Return the (x, y) coordinate for the center point of the cell that contains the specified text.  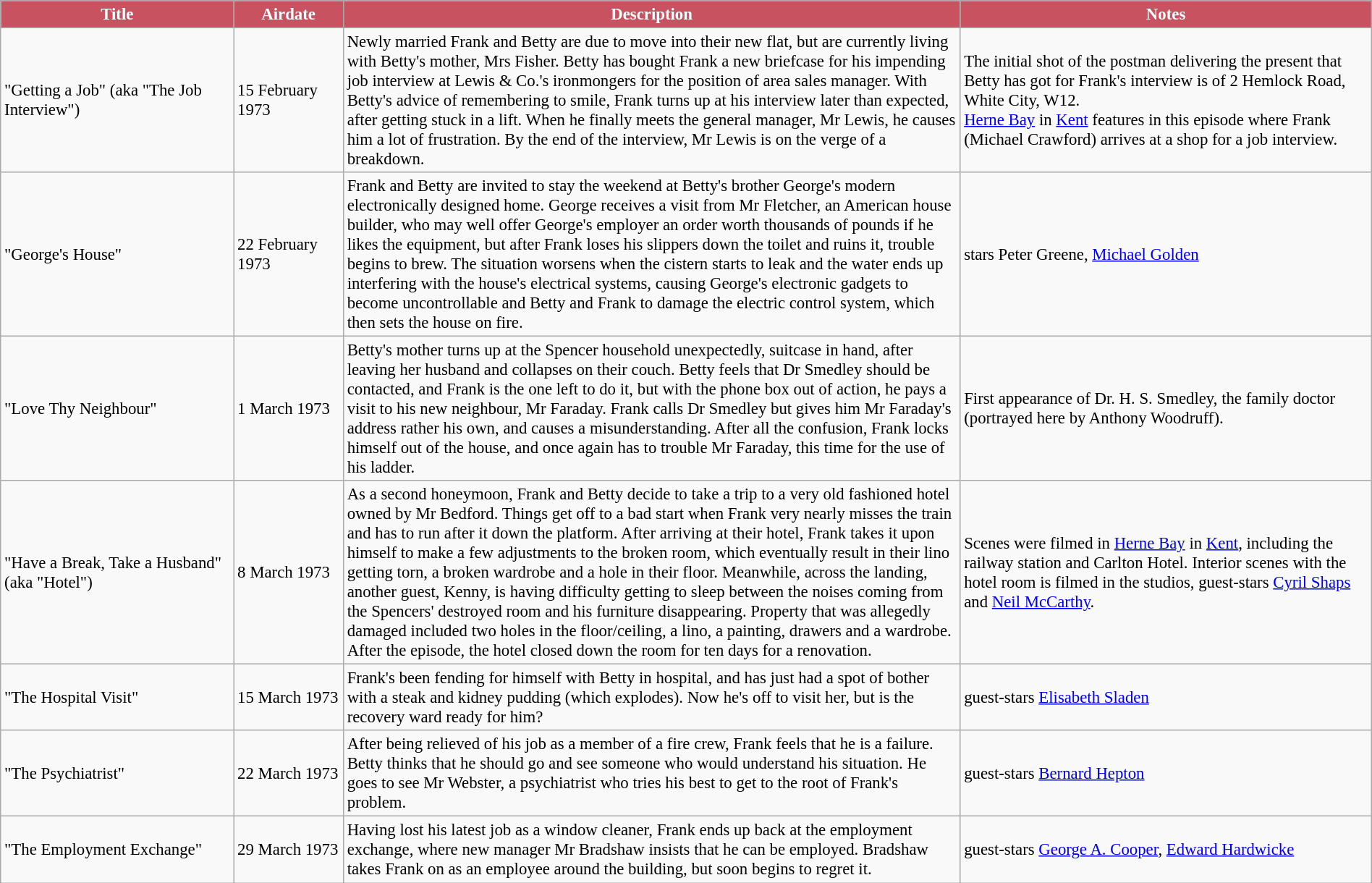
"The Hospital Visit" (117, 698)
"Getting a Job" (aka "The Job Interview") (117, 101)
22 February 1973 (289, 255)
1 March 1973 (289, 409)
guest-stars Bernard Hepton (1166, 774)
Airdate (289, 14)
First appearance of Dr. H. S. Smedley, the family doctor (portrayed here by Anthony Woodruff). (1166, 409)
"The Psychiatrist" (117, 774)
"George's House" (117, 255)
"Love Thy Neighbour" (117, 409)
guest-stars Elisabeth Sladen (1166, 698)
stars Peter Greene, Michael Golden (1166, 255)
8 March 1973 (289, 573)
15 March 1973 (289, 698)
Description (651, 14)
Title (117, 14)
"The Employment Exchange" (117, 850)
"Have a Break, Take a Husband" (aka "Hotel") (117, 573)
guest-stars George A. Cooper, Edward Hardwicke (1166, 850)
15 February 1973 (289, 101)
29 March 1973 (289, 850)
Notes (1166, 14)
22 March 1973 (289, 774)
